Return [X, Y] of the center of cell containing provided text 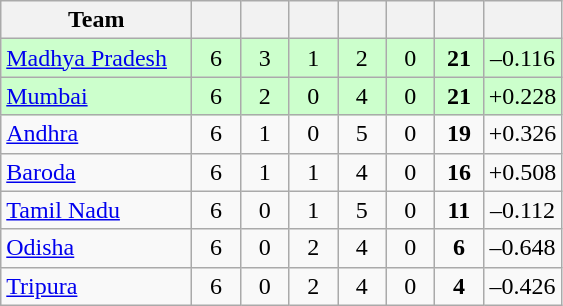
+0.508 [522, 172]
Baroda [96, 172]
+0.326 [522, 134]
Andhra [96, 134]
Odisha [96, 248]
Mumbai [96, 96]
–0.112 [522, 210]
Tamil Nadu [96, 210]
–0.426 [522, 286]
–0.648 [522, 248]
3 [264, 58]
19 [460, 134]
11 [460, 210]
–0.116 [522, 58]
Team [96, 20]
16 [460, 172]
+0.228 [522, 96]
Tripura [96, 286]
Madhya Pradesh [96, 58]
